Return the (x, y) coordinate for the center point of the cell that contains the specified text.  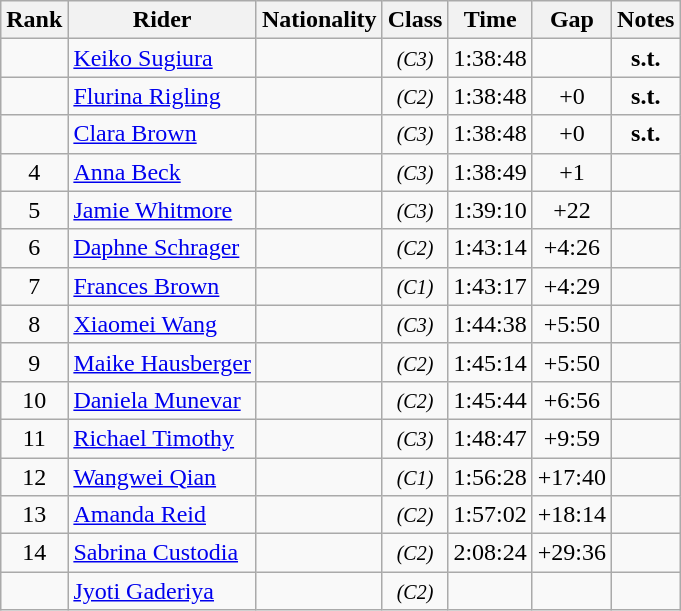
1:48:47 (490, 438)
Wangwei Qian (162, 477)
10 (34, 400)
+29:36 (572, 553)
2:08:24 (490, 553)
Frances Brown (162, 286)
Daphne Schrager (162, 248)
1:56:28 (490, 477)
1:43:14 (490, 248)
1:45:14 (490, 362)
+4:26 (572, 248)
14 (34, 553)
Flurina Rigling (162, 96)
1:39:10 (490, 210)
+9:59 (572, 438)
Time (490, 20)
Notes (646, 20)
1:43:17 (490, 286)
Amanda Reid (162, 515)
Rider (162, 20)
9 (34, 362)
Jyoti Gaderiya (162, 591)
Xiaomei Wang (162, 324)
Keiko Sugiura (162, 58)
12 (34, 477)
1:45:44 (490, 400)
Jamie Whitmore (162, 210)
Daniela Munevar (162, 400)
1:44:38 (490, 324)
+17:40 (572, 477)
Sabrina Custodia (162, 553)
Clara Brown (162, 134)
+4:29 (572, 286)
+18:14 (572, 515)
6 (34, 248)
Rank (34, 20)
Gap (572, 20)
13 (34, 515)
+6:56 (572, 400)
+1 (572, 172)
Anna Beck (162, 172)
5 (34, 210)
1:38:49 (490, 172)
Maike Hausberger (162, 362)
Nationality (319, 20)
4 (34, 172)
Class (415, 20)
8 (34, 324)
7 (34, 286)
Richael Timothy (162, 438)
+22 (572, 210)
1:57:02 (490, 515)
11 (34, 438)
